For the text-containing cell, return its midpoint in [x, y] coordinate format. 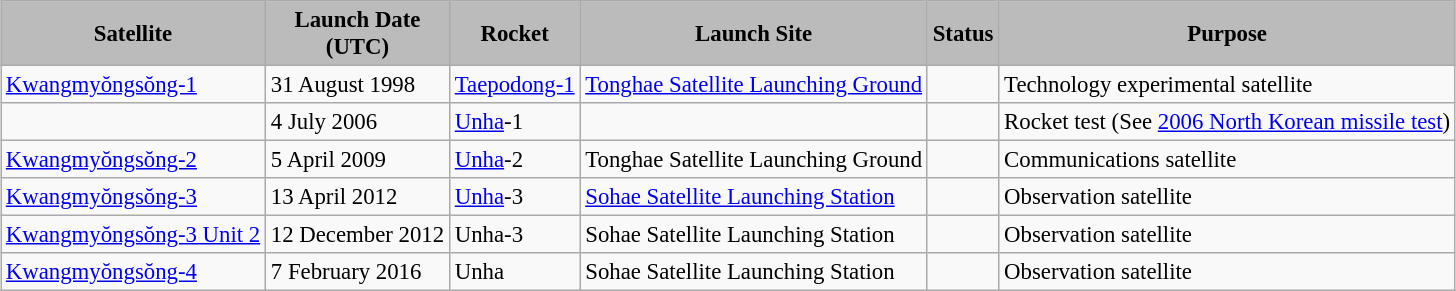
Kwangmyŏngsŏng-3 Unit 2 [134, 235]
Kwangmyŏngsŏng-1 [134, 85]
Rocket [514, 34]
Unha-1 [514, 122]
Launch Site [754, 34]
Rocket test (See 2006 North Korean missile test) [1228, 122]
Purpose [1228, 34]
12 December 2012 [358, 235]
31 August 1998 [358, 85]
4 July 2006 [358, 122]
Unha-2 [514, 160]
Status [962, 34]
Communications satellite [1228, 160]
Taepodong-1 [514, 85]
Technology experimental satellite [1228, 85]
Kwangmyŏngsŏng-3 [134, 197]
13 April 2012 [358, 197]
5 April 2009 [358, 160]
Kwangmyŏngsŏng-2 [134, 160]
Launch Date (UTC) [358, 34]
Satellite [134, 34]
